Identify which cell holds the provided text, then report its [x, y] central coordinate. 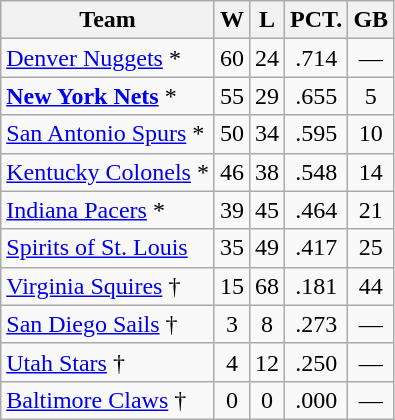
Utah Stars † [108, 362]
55 [232, 96]
.655 [316, 96]
.548 [316, 172]
35 [232, 248]
.181 [316, 286]
10 [371, 134]
12 [268, 362]
21 [371, 210]
39 [232, 210]
.714 [316, 58]
.595 [316, 134]
San Antonio Spurs * [108, 134]
29 [268, 96]
34 [268, 134]
46 [232, 172]
24 [268, 58]
W [232, 20]
Kentucky Colonels * [108, 172]
14 [371, 172]
60 [232, 58]
68 [268, 286]
38 [268, 172]
.273 [316, 324]
50 [232, 134]
4 [232, 362]
44 [371, 286]
Baltimore Claws † [108, 400]
L [268, 20]
.417 [316, 248]
8 [268, 324]
San Diego Sails † [108, 324]
GB [371, 20]
49 [268, 248]
Indiana Pacers * [108, 210]
PCT. [316, 20]
Team [108, 20]
Spirits of St. Louis [108, 248]
.000 [316, 400]
.250 [316, 362]
.464 [316, 210]
15 [232, 286]
5 [371, 96]
45 [268, 210]
3 [232, 324]
New York Nets * [108, 96]
Denver Nuggets * [108, 58]
Virginia Squires † [108, 286]
25 [371, 248]
